Search for the cell housing the specified text and yield its (X, Y) center coordinate. 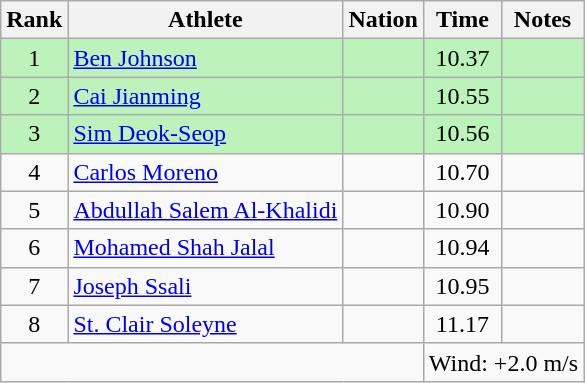
Wind: +2.0 m/s (503, 362)
Notes (542, 20)
10.95 (462, 286)
10.90 (462, 210)
10.37 (462, 58)
6 (34, 248)
Abdullah Salem Al-Khalidi (206, 210)
Cai Jianming (206, 96)
2 (34, 96)
Time (462, 20)
10.56 (462, 134)
Athlete (206, 20)
10.70 (462, 172)
1 (34, 58)
10.94 (462, 248)
Nation (383, 20)
8 (34, 324)
St. Clair Soleyne (206, 324)
10.55 (462, 96)
Joseph Ssali (206, 286)
7 (34, 286)
3 (34, 134)
5 (34, 210)
Rank (34, 20)
11.17 (462, 324)
Sim Deok-Seop (206, 134)
4 (34, 172)
Ben Johnson (206, 58)
Mohamed Shah Jalal (206, 248)
Carlos Moreno (206, 172)
